Detect which cell encompasses the target text, then output its (x, y) center coordinate. 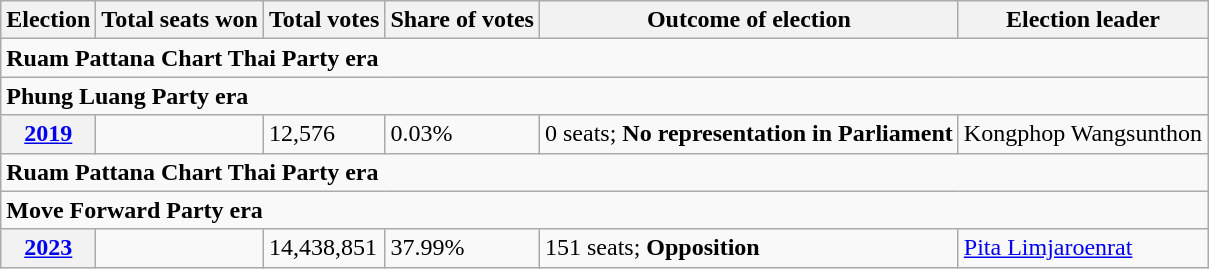
Move Forward Party era (604, 210)
Pita Limjaroenrat (1082, 248)
Outcome of election (748, 20)
Election (48, 20)
151 seats; Opposition (748, 248)
14,438,851 (324, 248)
2019 (48, 134)
12,576 (324, 134)
Share of votes (462, 20)
Election leader (1082, 20)
37.99% (462, 248)
0.03% (462, 134)
Total seats won (180, 20)
2023 (48, 248)
Phung Luang Party era (604, 96)
0 seats; No representation in Parliament (748, 134)
Kongphop Wangsunthon (1082, 134)
Total votes (324, 20)
